Locate the cell with the specified text and output its (x, y) center coordinate. 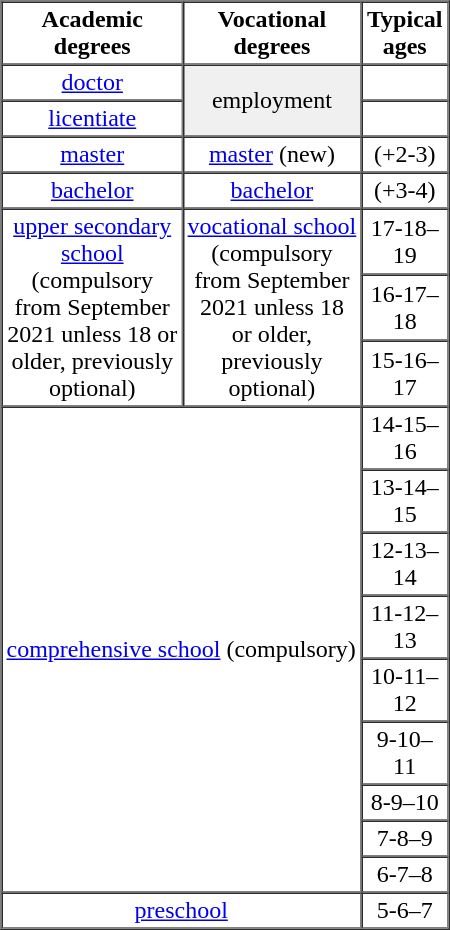
Typical ages (405, 34)
master (92, 154)
11-12–13 (405, 628)
master (new) (272, 154)
7-8–9 (405, 838)
9-10–11 (405, 754)
comprehensive school (compulsory) (182, 649)
12-13–14 (405, 564)
16-17–18 (405, 307)
5-6–7 (405, 910)
8-9–10 (405, 802)
(+2-3) (405, 154)
15-16–17 (405, 373)
(+3-4) (405, 190)
preschool (182, 910)
doctor (92, 82)
17-18–19 (405, 241)
employment (272, 100)
Vocational degrees (272, 34)
14-15–16 (405, 438)
13-14–15 (405, 502)
licentiate (92, 118)
6-7–8 (405, 874)
10-11–12 (405, 690)
vocational school (compulsory from September 2021 unless 18 or older, previously optional) (272, 307)
upper secondary school (compulsory from September 2021 unless 18 or older, previously optional) (92, 307)
Academic degrees (92, 34)
